Capture the cell that displays the provided text and extract its [X, Y] central coordinate. 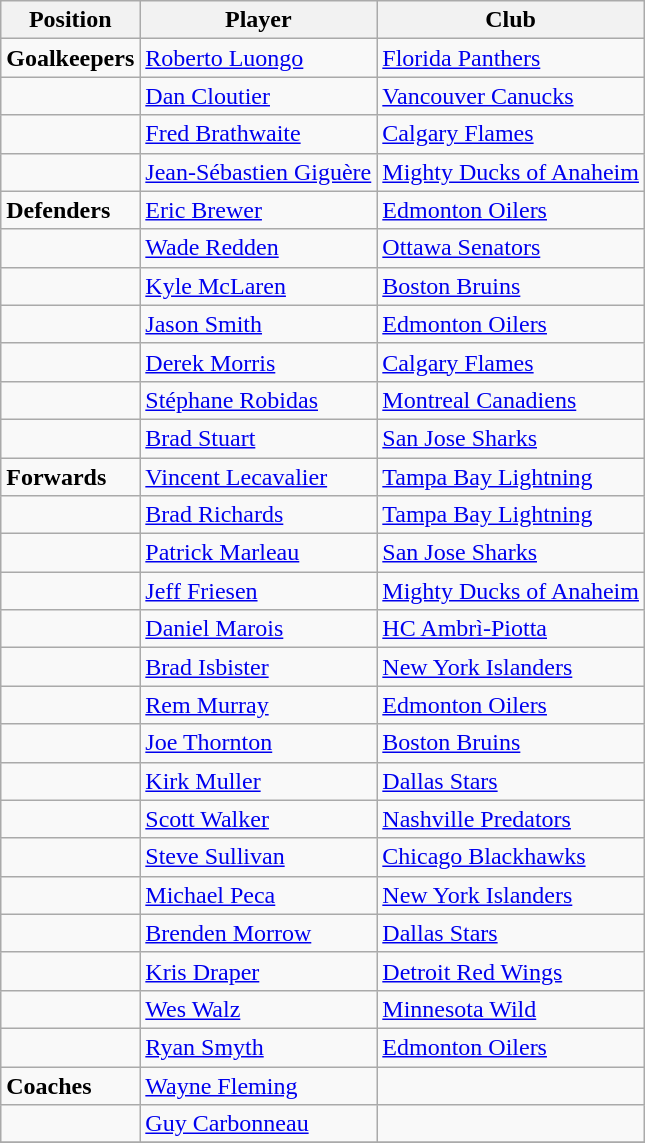
Jean-Sébastien Giguère [258, 172]
Wade Redden [258, 248]
Derek Morris [258, 362]
Chicago Blackhawks [511, 857]
Coaches [70, 1085]
Joe Thornton [258, 743]
Brad Stuart [258, 438]
Club [511, 20]
Kyle McLaren [258, 286]
Fred Brathwaite [258, 134]
Forwards [70, 477]
Detroit Red Wings [511, 971]
Goalkeepers [70, 58]
Player [258, 20]
Ottawa Senators [511, 248]
Vincent Lecavalier [258, 477]
Guy Carbonneau [258, 1124]
Brenden Morrow [258, 933]
Montreal Canadiens [511, 400]
Scott Walker [258, 819]
Jason Smith [258, 324]
Ryan Smyth [258, 1047]
Florida Panthers [511, 58]
Dan Cloutier [258, 96]
Minnesota Wild [511, 1009]
Brad Richards [258, 515]
Vancouver Canucks [511, 96]
Defenders [70, 210]
Patrick Marleau [258, 553]
Rem Murray [258, 705]
Michael Peca [258, 895]
Wes Walz [258, 1009]
Nashville Predators [511, 819]
Kris Draper [258, 971]
HC Ambrì-Piotta [511, 629]
Roberto Luongo [258, 58]
Wayne Fleming [258, 1085]
Brad Isbister [258, 667]
Position [70, 20]
Eric Brewer [258, 210]
Daniel Marois [258, 629]
Stéphane Robidas [258, 400]
Kirk Muller [258, 781]
Steve Sullivan [258, 857]
Jeff Friesen [258, 591]
